Determine the [X, Y] coordinate at the center of the cell enclosing the given text.  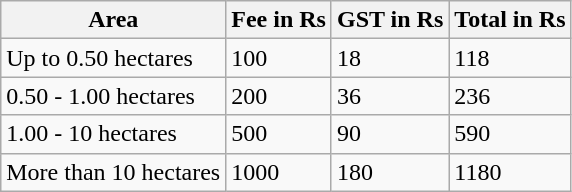
236 [510, 96]
More than 10 hectares [114, 172]
Fee in Rs [279, 20]
500 [279, 134]
180 [390, 172]
100 [279, 58]
1180 [510, 172]
590 [510, 134]
Up to 0.50 hectares [114, 58]
1000 [279, 172]
90 [390, 134]
1.00 - 10 hectares [114, 134]
Area [114, 20]
18 [390, 58]
Total in Rs [510, 20]
GST in Rs [390, 20]
200 [279, 96]
118 [510, 58]
36 [390, 96]
0.50 - 1.00 hectares [114, 96]
